Return [x, y] of the center of cell containing provided text 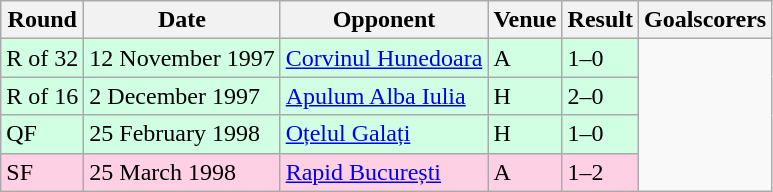
Round [42, 20]
R of 16 [42, 96]
Goalscorers [704, 20]
25 March 1998 [182, 172]
QF [42, 134]
Result [600, 20]
SF [42, 172]
Rapid București [384, 172]
1–2 [600, 172]
Venue [525, 20]
12 November 1997 [182, 58]
Oțelul Galați [384, 134]
25 February 1998 [182, 134]
R of 32 [42, 58]
Apulum Alba Iulia [384, 96]
2 December 1997 [182, 96]
Corvinul Hunedoara [384, 58]
Date [182, 20]
2–0 [600, 96]
Opponent [384, 20]
